Extract the [x, y] coordinate from the center of the cell holding the provided text.  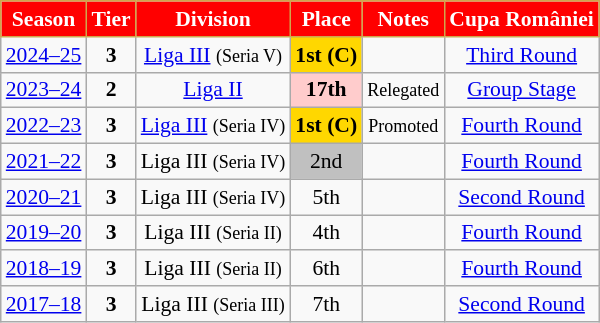
7th [326, 304]
2nd [326, 162]
2017–18 [44, 304]
Liga III (Seria V) [214, 55]
6th [326, 269]
Group Stage [522, 90]
4th [326, 233]
Notes [403, 19]
Place [326, 19]
2 [110, 90]
Season [44, 19]
Cupa României [522, 19]
2020–21 [44, 197]
2018–19 [44, 269]
Liga II [214, 90]
5th [326, 197]
2022–23 [44, 126]
2024–25 [44, 55]
2023–24 [44, 90]
17th [326, 90]
Relegated [403, 90]
Division [214, 19]
Liga III (Seria III) [214, 304]
Tier [110, 19]
Third Round [522, 55]
2021–22 [44, 162]
Promoted [403, 126]
2019–20 [44, 233]
